For the text-containing cell, return its midpoint in [X, Y] coordinate format. 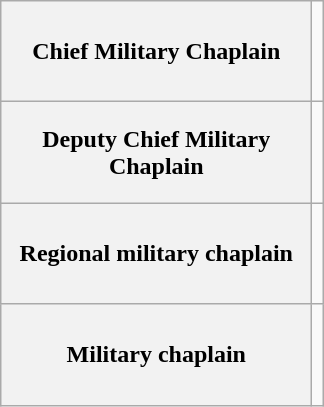
Deputy Chief Military Chaplain [156, 152]
Chief Military Chaplain [156, 52]
Regional military chaplain [156, 254]
Military chaplain [156, 354]
